Find where the given text appears and provide that cell's center as (X, Y) coordinate. 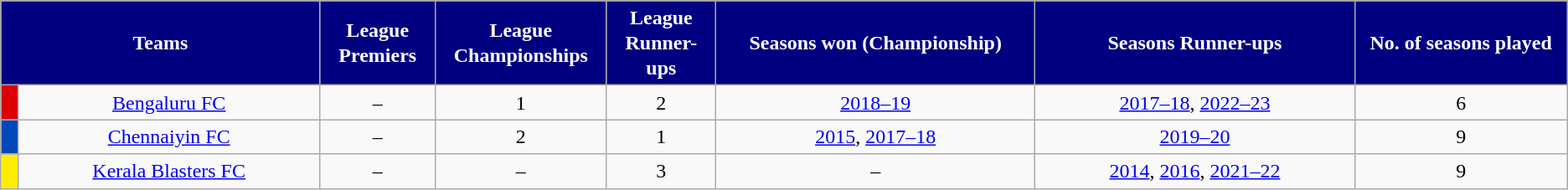
6 (1461, 102)
Bengaluru FC (169, 102)
No. of seasons played (1461, 44)
Seasons won (Championship) (876, 44)
Seasons Runner-ups (1194, 44)
2018–19 (876, 102)
3 (661, 171)
Chennaiyin FC (169, 137)
2015, 2017–18 (876, 137)
League Championships (521, 44)
Teams (161, 44)
Kerala Blasters FC (169, 171)
2014, 2016, 2021–22 (1194, 171)
2017–18, 2022–23 (1194, 102)
2019–20 (1194, 137)
League Runner-ups (661, 44)
League Premiers (377, 44)
